Find where the given text appears and provide that cell's center as [X, Y] coordinate. 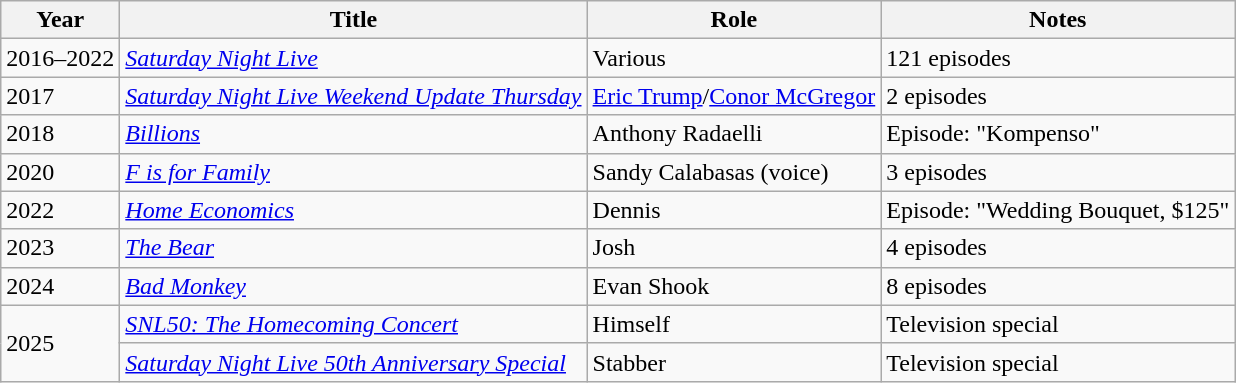
3 episodes [1058, 172]
Anthony Radaelli [734, 134]
8 episodes [1058, 286]
Saturday Night Live Weekend Update Thursday [354, 96]
2025 [60, 343]
2018 [60, 134]
Notes [1058, 20]
Year [60, 20]
2 episodes [1058, 96]
Various [734, 58]
Title [354, 20]
Saturday Night Live [354, 58]
Evan Shook [734, 286]
Home Economics [354, 210]
The Bear [354, 248]
2022 [60, 210]
Dennis [734, 210]
Josh [734, 248]
4 episodes [1058, 248]
121 episodes [1058, 58]
2017 [60, 96]
2024 [60, 286]
Billions [354, 134]
Role [734, 20]
2016–2022 [60, 58]
Eric Trump/Conor McGregor [734, 96]
Stabber [734, 362]
Saturday Night Live 50th Anniversary Special [354, 362]
2020 [60, 172]
Bad Monkey [354, 286]
Sandy Calabasas (voice) [734, 172]
Himself [734, 324]
F is for Family [354, 172]
Episode: "Wedding Bouquet, $125" [1058, 210]
SNL50: The Homecoming Concert [354, 324]
2023 [60, 248]
Episode: "Kompenso" [1058, 134]
